Identify which cell holds the provided text, then report its (x, y) central coordinate. 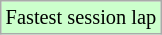
Fastest session lap (81, 17)
